Scan for the cell matching the given text and deliver its (X, Y) coordinate at center. 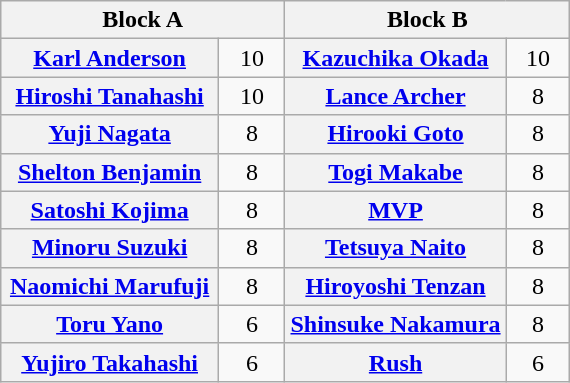
Minoru Suzuki (110, 248)
Yujiro Takahashi (110, 362)
Block A (142, 20)
Block B (428, 20)
Togi Makabe (396, 172)
Shinsuke Nakamura (396, 324)
Yuji Nagata (110, 134)
Lance Archer (396, 96)
Hiroyoshi Tenzan (396, 286)
Hiroshi Tanahashi (110, 96)
Rush (396, 362)
MVP (396, 210)
Satoshi Kojima (110, 210)
Karl Anderson (110, 58)
Hirooki Goto (396, 134)
Toru Yano (110, 324)
Shelton Benjamin (110, 172)
Tetsuya Naito (396, 248)
Naomichi Marufuji (110, 286)
Kazuchika Okada (396, 58)
